Return [x, y] of the center of cell containing provided text 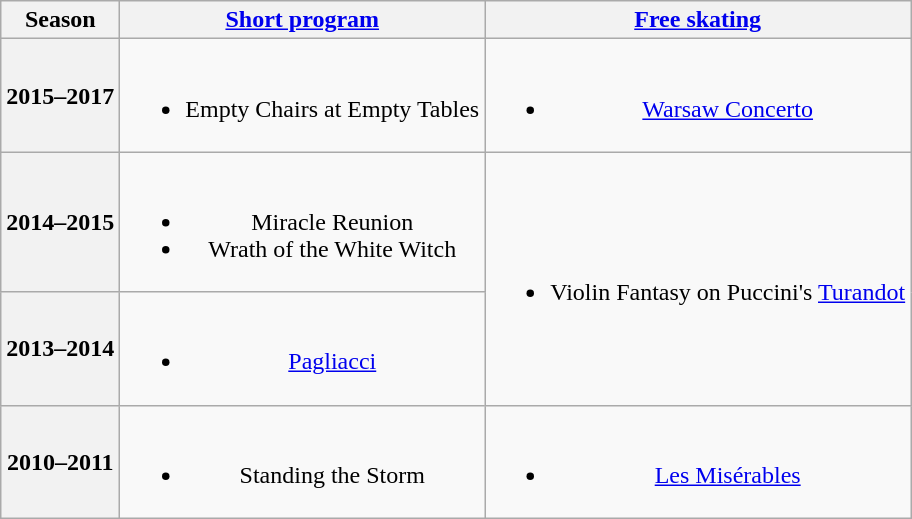
Short program [302, 20]
Pagliacci [302, 348]
Season [60, 20]
Warsaw Concerto [698, 96]
Les Misérables [698, 462]
Free skating [698, 20]
Empty Chairs at Empty Tables [302, 96]
2010–2011 [60, 462]
2013–2014 [60, 348]
Miracle Reunion Wrath of the White Witch [302, 222]
Standing the Storm [302, 462]
2014–2015 [60, 222]
2015–2017 [60, 96]
Violin Fantasy on Puccini's Turandot [698, 278]
